Return (X, Y) of the center of cell containing provided text 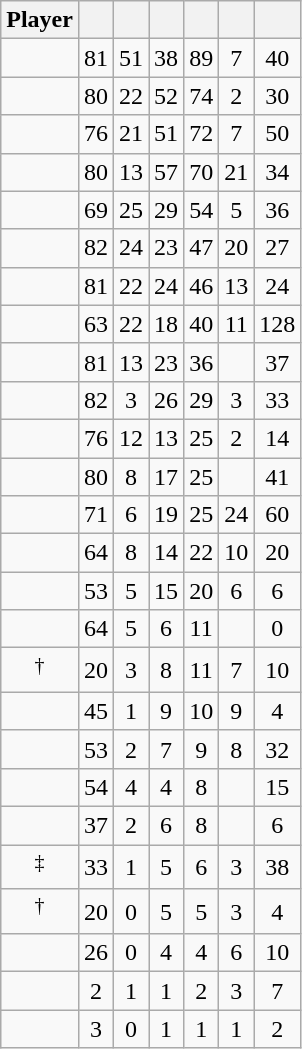
34 (278, 172)
32 (278, 749)
69 (96, 210)
89 (202, 58)
12 (132, 438)
‡ (40, 868)
63 (96, 324)
30 (278, 96)
57 (166, 172)
18 (166, 324)
46 (202, 286)
19 (166, 515)
128 (278, 324)
17 (166, 477)
71 (96, 515)
Player (40, 20)
74 (202, 96)
41 (278, 477)
50 (278, 134)
27 (278, 248)
60 (278, 515)
45 (96, 711)
52 (166, 96)
47 (202, 248)
72 (202, 134)
70 (202, 172)
